Detect which cell encompasses the target text, then output its [x, y] center coordinate. 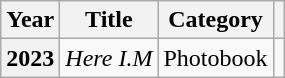
Year [30, 20]
Category [216, 20]
Photobook [216, 58]
Title [109, 20]
Here I.M [109, 58]
2023 [30, 58]
